Pinpoint the cell where the given text exists, returning its [x, y] midpoint coordinate. 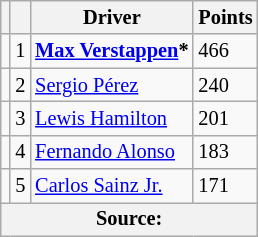
201 [225, 118]
240 [225, 85]
Max Verstappen* [112, 51]
171 [225, 186]
3 [20, 118]
2 [20, 85]
1 [20, 51]
Source: [130, 219]
183 [225, 152]
Fernando Alonso [112, 152]
Sergio Pérez [112, 85]
466 [225, 51]
Points [225, 17]
4 [20, 152]
5 [20, 186]
Carlos Sainz Jr. [112, 186]
Lewis Hamilton [112, 118]
Driver [112, 17]
